Output the (X, Y) coordinate of the center of the cell containing the given text.  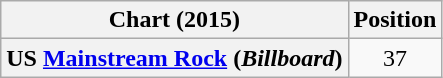
Chart (2015) (174, 20)
US Mainstream Rock (Billboard) (174, 58)
Position (395, 20)
37 (395, 58)
